Locate the cell with the specified text and output its (x, y) center coordinate. 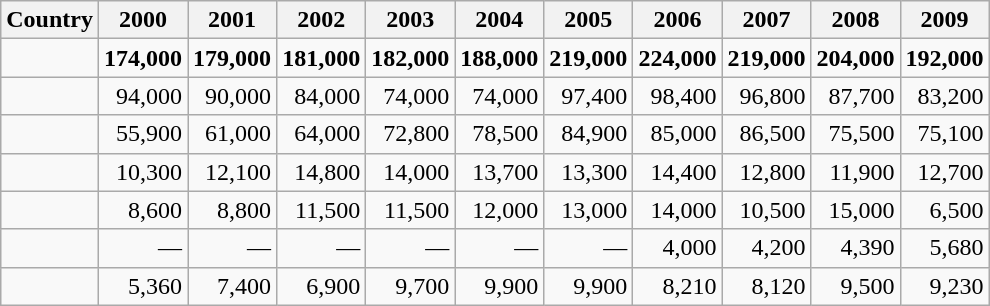
4,200 (766, 248)
61,000 (232, 134)
12,100 (232, 172)
10,300 (142, 172)
6,500 (944, 210)
2004 (500, 20)
182,000 (410, 58)
12,700 (944, 172)
5,360 (142, 286)
6,900 (322, 286)
2008 (856, 20)
8,120 (766, 286)
9,700 (410, 286)
2009 (944, 20)
Country (50, 20)
192,000 (944, 58)
94,000 (142, 96)
11,900 (856, 172)
15,000 (856, 210)
7,400 (232, 286)
87,700 (856, 96)
179,000 (232, 58)
12,800 (766, 172)
2001 (232, 20)
72,800 (410, 134)
13,300 (588, 172)
2005 (588, 20)
84,000 (322, 96)
75,100 (944, 134)
2006 (678, 20)
224,000 (678, 58)
2000 (142, 20)
90,000 (232, 96)
181,000 (322, 58)
55,900 (142, 134)
86,500 (766, 134)
13,700 (500, 172)
188,000 (500, 58)
75,500 (856, 134)
78,500 (500, 134)
9,230 (944, 286)
83,200 (944, 96)
4,000 (678, 248)
9,500 (856, 286)
8,800 (232, 210)
5,680 (944, 248)
14,800 (322, 172)
85,000 (678, 134)
2002 (322, 20)
96,800 (766, 96)
2007 (766, 20)
14,400 (678, 172)
84,900 (588, 134)
4,390 (856, 248)
98,400 (678, 96)
8,210 (678, 286)
8,600 (142, 210)
12,000 (500, 210)
174,000 (142, 58)
97,400 (588, 96)
204,000 (856, 58)
10,500 (766, 210)
13,000 (588, 210)
64,000 (322, 134)
2003 (410, 20)
